For the text-containing cell, return its midpoint in (x, y) coordinate format. 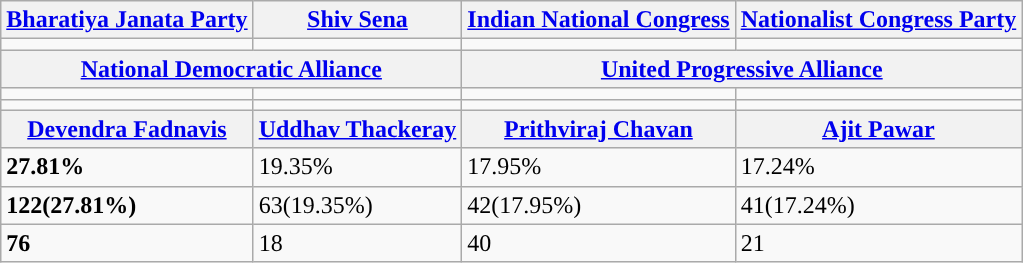
Nationalist Congress Party (878, 20)
United Progressive Alliance (742, 69)
Devendra Fadnavis (127, 129)
National Democratic Alliance (232, 69)
41(17.24%) (878, 205)
19.35% (358, 167)
Ajit Pawar (878, 129)
18 (358, 243)
40 (598, 243)
Bharatiya Janata Party (127, 20)
27.81% (127, 167)
122(27.81%) (127, 205)
Uddhav Thackeray (358, 129)
17.95% (598, 167)
21 (878, 243)
Shiv Sena (358, 20)
42(17.95%) (598, 205)
Indian National Congress (598, 20)
76 (127, 243)
63(19.35%) (358, 205)
Prithviraj Chavan (598, 129)
17.24% (878, 167)
